From the cell containing the given text, extract its center point as [X, Y] coordinate. 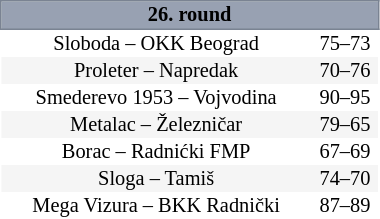
26. round [190, 15]
Sloboda – OKK Beograd [156, 43]
Mega Vizura – BKK Radnički [156, 206]
Smederevo 1953 – Vojvodina [156, 98]
Proleter – Napredak [156, 70]
75–73 [344, 43]
87–89 [344, 206]
Sloga – Tamiš [156, 178]
74–70 [344, 178]
Borac – Radnićki FMP [156, 152]
70–76 [344, 70]
Metalac – Železničar [156, 124]
90–95 [344, 98]
79–65 [344, 124]
67–69 [344, 152]
